Determine the (X, Y) coordinate at the center of the cell enclosing the given text.  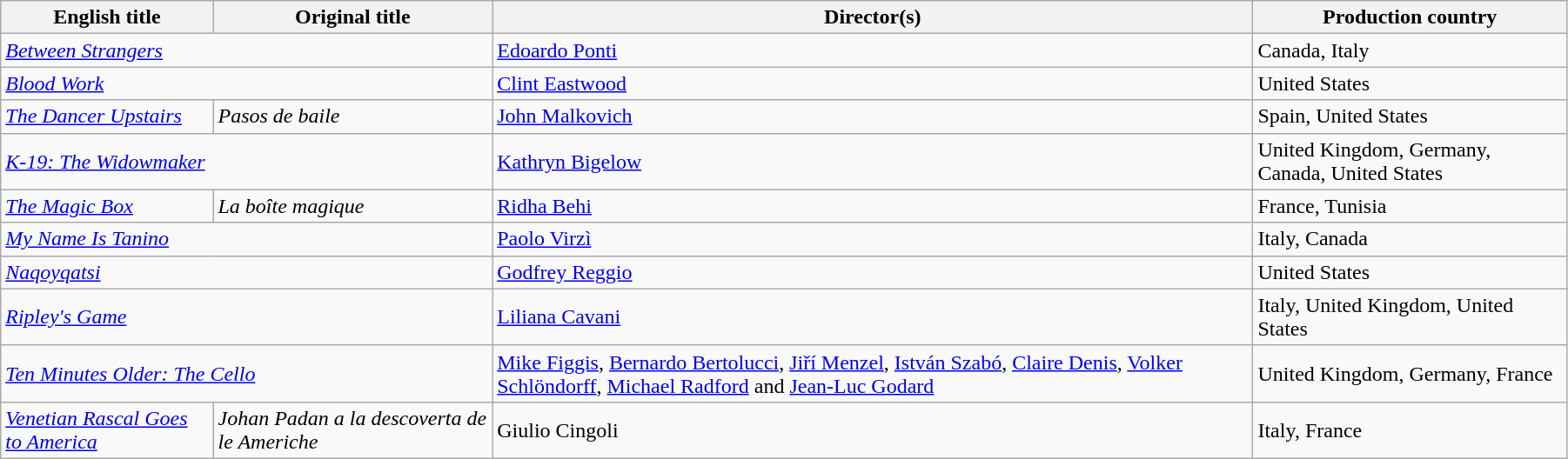
Edoardo Ponti (873, 50)
Ten Minutes Older: The Cello (247, 374)
Spain, United States (1410, 116)
Naqoyqatsi (247, 272)
Blood Work (247, 83)
Between Strangers (247, 50)
Mike Figgis, Bernardo Bertolucci, Jiří Menzel, István Szabó, Claire Denis, Volker Schlöndorff, Michael Radford and Jean-Luc Godard (873, 374)
The Magic Box (107, 206)
United Kingdom, Germany, France (1410, 374)
United Kingdom, Germany, Canada, United States (1410, 162)
Venetian Rascal Goes to America (107, 429)
Canada, Italy (1410, 50)
K-19: The Widowmaker (247, 162)
Kathryn Bigelow (873, 162)
Italy, United Kingdom, United States (1410, 316)
La boîte magique (353, 206)
Ripley's Game (247, 316)
Liliana Cavani (873, 316)
Clint Eastwood (873, 83)
Italy, Canada (1410, 239)
Pasos de baile (353, 116)
Production country (1410, 17)
France, Tunisia (1410, 206)
My Name Is Tanino (247, 239)
Paolo Virzì (873, 239)
John Malkovich (873, 116)
The Dancer Upstairs (107, 116)
Giulio Cingoli (873, 429)
Johan Padan a la descoverta de le Americhe (353, 429)
Director(s) (873, 17)
Ridha Behi (873, 206)
Original title (353, 17)
Godfrey Reggio (873, 272)
English title (107, 17)
Italy, France (1410, 429)
